Identify which cell holds the provided text, then report its [X, Y] central coordinate. 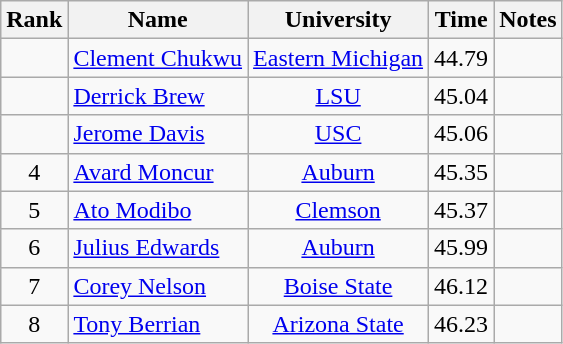
Derrick Brew [158, 96]
45.99 [462, 248]
Julius Edwards [158, 248]
46.12 [462, 286]
Rank [34, 20]
4 [34, 172]
5 [34, 210]
Notes [528, 20]
Arizona State [338, 324]
Clement Chukwu [158, 58]
Jerome Davis [158, 134]
6 [34, 248]
Tony Berrian [158, 324]
Clemson [338, 210]
7 [34, 286]
LSU [338, 96]
Avard Moncur [158, 172]
University [338, 20]
45.37 [462, 210]
44.79 [462, 58]
USC [338, 134]
Boise State [338, 286]
Ato Modibo [158, 210]
Eastern Michigan [338, 58]
46.23 [462, 324]
45.06 [462, 134]
Corey Nelson [158, 286]
Name [158, 20]
45.04 [462, 96]
8 [34, 324]
45.35 [462, 172]
Time [462, 20]
